Search for the cell housing the specified text and yield its (X, Y) center coordinate. 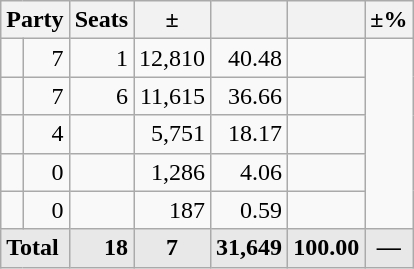
Seats (101, 20)
6 (101, 96)
0.59 (250, 210)
40.48 (250, 58)
18.17 (250, 134)
100.00 (326, 248)
1 (101, 58)
36.66 (250, 96)
±% (389, 20)
4.06 (250, 172)
11,615 (172, 96)
± (172, 20)
5,751 (172, 134)
31,649 (250, 248)
187 (172, 210)
4 (46, 134)
Party (35, 20)
18 (101, 248)
— (389, 248)
12,810 (172, 58)
1,286 (172, 172)
Total (35, 248)
